Capture the cell that displays the provided text and extract its (x, y) central coordinate. 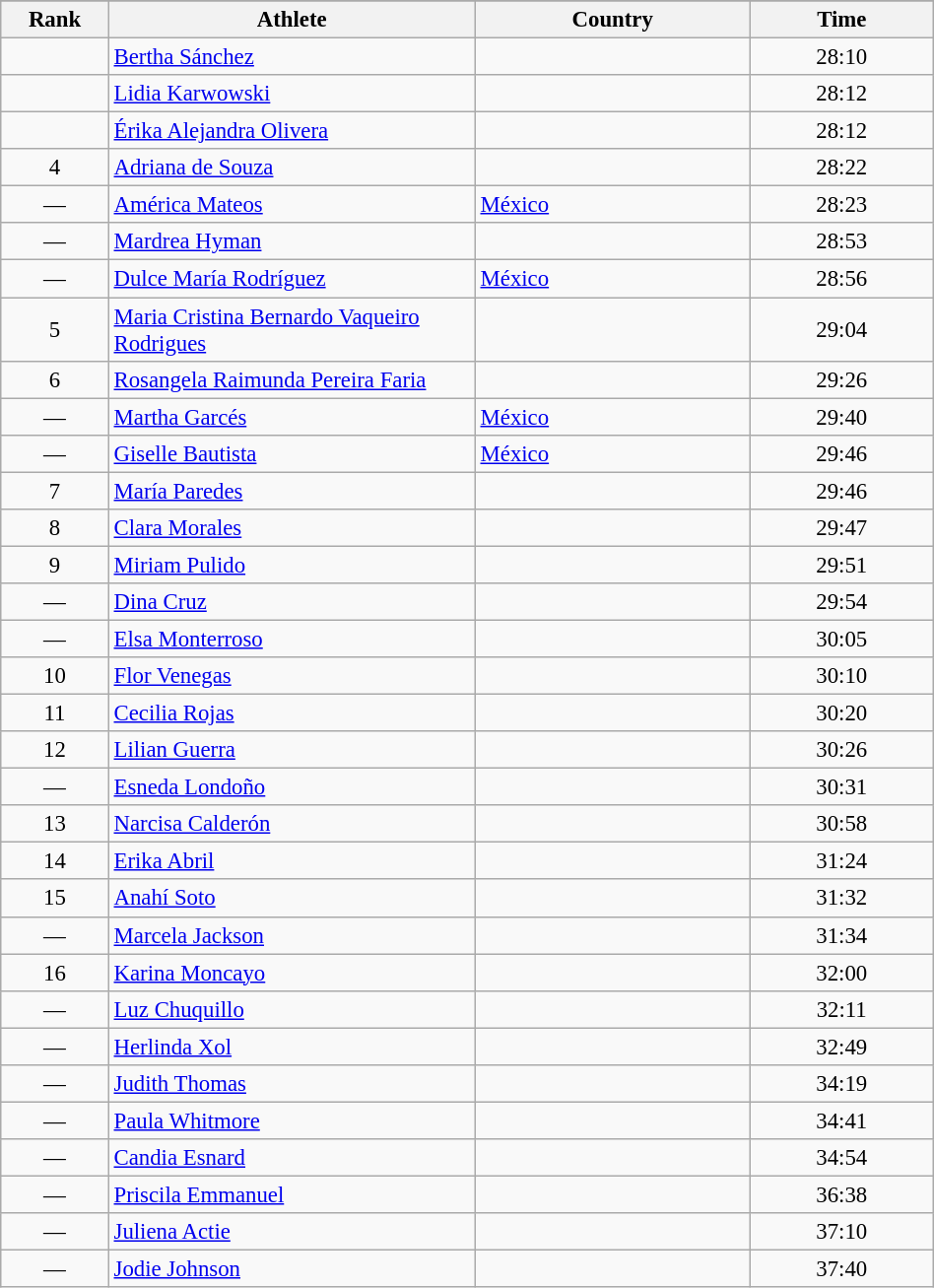
11 (55, 713)
Miriam Pulido (292, 565)
8 (55, 528)
Dina Cruz (292, 602)
5 (55, 329)
28:56 (841, 279)
30:10 (841, 676)
Paula Whitmore (292, 1120)
30:05 (841, 639)
10 (55, 676)
6 (55, 379)
Lilian Guerra (292, 750)
Esneda Londoño (292, 787)
Érika Alejandra Olivera (292, 131)
37:10 (841, 1232)
15 (55, 899)
Erika Abril (292, 861)
Clara Morales (292, 528)
29:47 (841, 528)
Time (841, 20)
Giselle Bautista (292, 453)
12 (55, 750)
Bertha Sánchez (292, 57)
Luz Chuquillo (292, 1009)
Country (613, 20)
Marcela Jackson (292, 935)
29:51 (841, 565)
Rank (55, 20)
16 (55, 973)
29:54 (841, 602)
4 (55, 168)
Karina Moncayo (292, 973)
América Mateos (292, 205)
7 (55, 491)
30:20 (841, 713)
29:26 (841, 379)
13 (55, 824)
28:23 (841, 205)
Anahí Soto (292, 899)
37:40 (841, 1269)
Juliena Actie (292, 1232)
31:34 (841, 935)
Adriana de Souza (292, 168)
Dulce María Rodríguez (292, 279)
Elsa Monterroso (292, 639)
Maria Cristina Bernardo Vaqueiro Rodrigues (292, 329)
29:40 (841, 417)
Judith Thomas (292, 1084)
34:54 (841, 1158)
Narcisa Calderón (292, 824)
30:31 (841, 787)
34:19 (841, 1084)
31:32 (841, 899)
29:04 (841, 329)
30:58 (841, 824)
Candia Esnard (292, 1158)
31:24 (841, 861)
Mardrea Hyman (292, 241)
Cecilia Rojas (292, 713)
32:11 (841, 1009)
Martha Garcés (292, 417)
Lidia Karwowski (292, 94)
14 (55, 861)
Flor Venegas (292, 676)
María Paredes (292, 491)
28:10 (841, 57)
34:41 (841, 1120)
Herlinda Xol (292, 1047)
28:22 (841, 168)
Jodie Johnson (292, 1269)
Athlete (292, 20)
32:49 (841, 1047)
Priscila Emmanuel (292, 1194)
28:53 (841, 241)
Rosangela Raimunda Pereira Faria (292, 379)
30:26 (841, 750)
32:00 (841, 973)
9 (55, 565)
36:38 (841, 1194)
